Detect which cell encompasses the target text, then output its [X, Y] center coordinate. 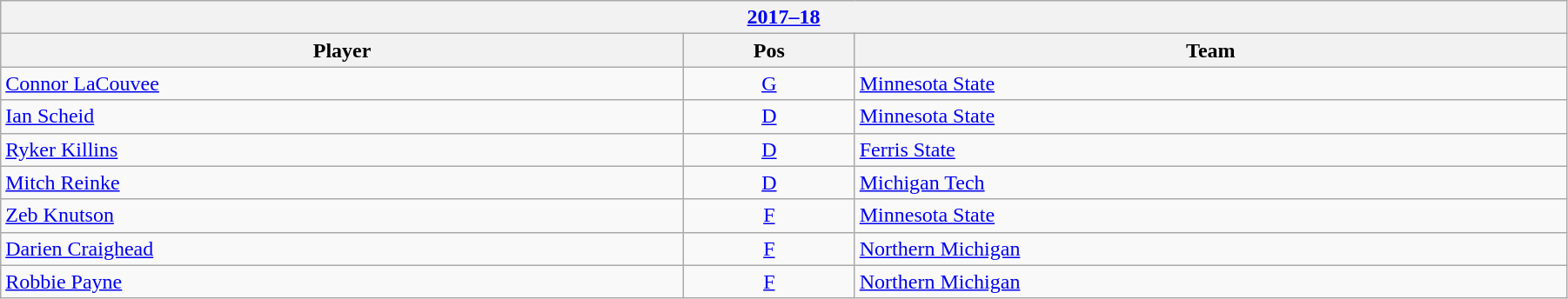
Ryker Killins [343, 149]
Player [343, 50]
Connor LaCouvee [343, 83]
Team [1210, 50]
Ferris State [1210, 149]
Mitch Reinke [343, 183]
Michigan Tech [1210, 183]
2017–18 [784, 17]
G [769, 83]
Darien Craighead [343, 249]
Ian Scheid [343, 116]
Robbie Payne [343, 282]
Zeb Knutson [343, 216]
Pos [769, 50]
